Pinpoint the cell where the given text exists, returning its [x, y] midpoint coordinate. 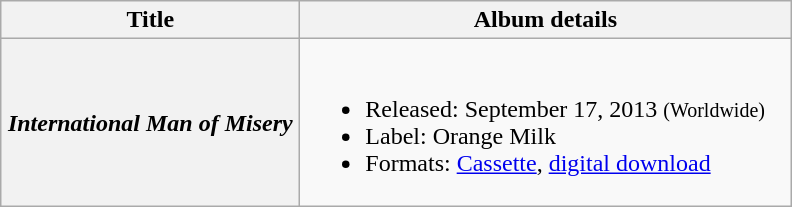
Title [150, 20]
International Man of Misery [150, 122]
Released: September 17, 2013 (Worldwide)Label: Orange MilkFormats: Cassette, digital download [546, 122]
Album details [546, 20]
